Return the (X, Y) coordinate for the center point of the cell that contains the specified text.  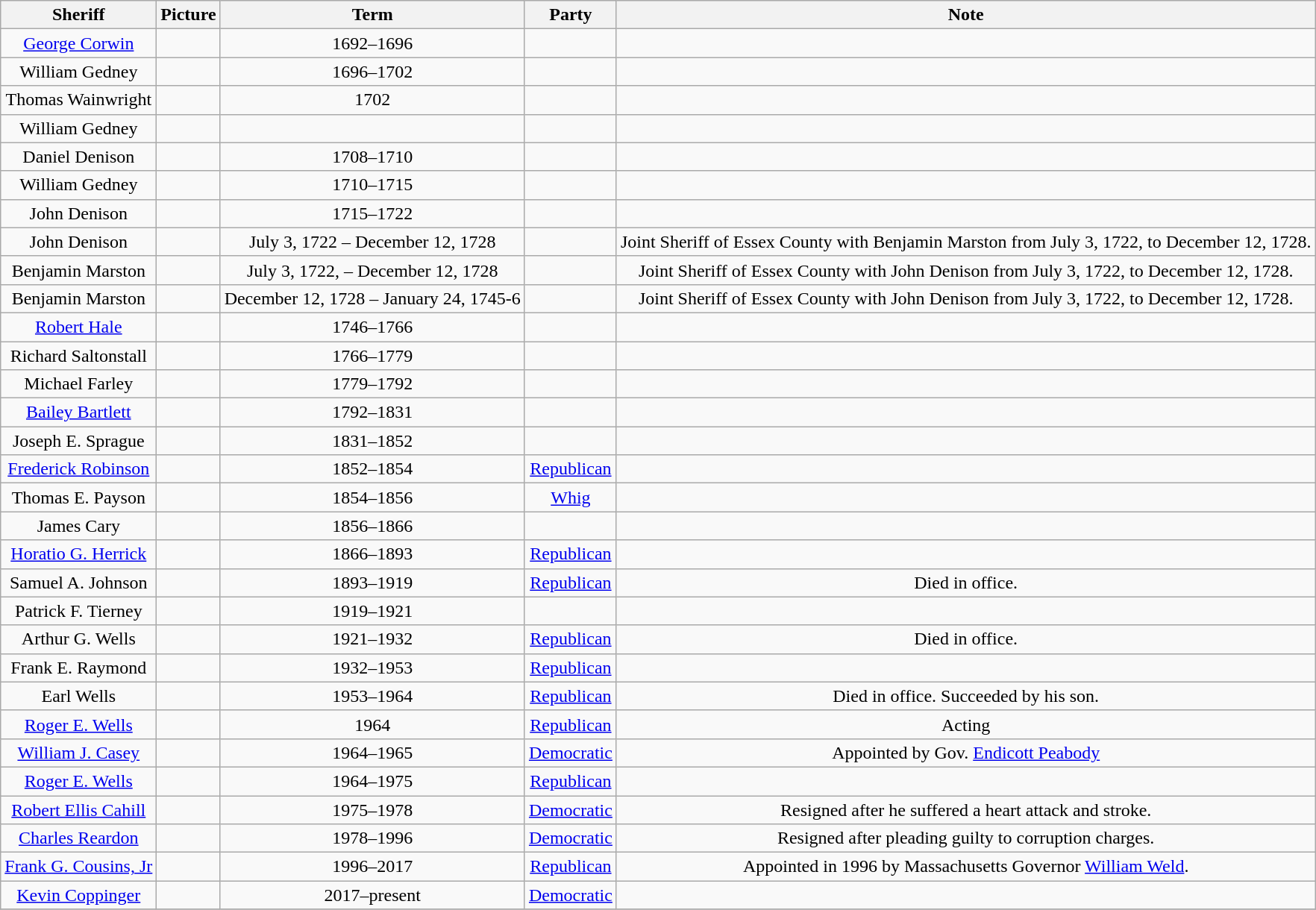
1831–1852 (372, 441)
1866–1893 (372, 554)
1746–1766 (372, 327)
1766–1779 (372, 356)
July 3, 1722 – December 12, 1728 (372, 242)
1692–1696 (372, 43)
Party (570, 15)
1854–1856 (372, 498)
1953–1964 (372, 696)
1710–1715 (372, 185)
1779–1792 (372, 384)
Joint Sheriff of Essex County with Benjamin Marston from July 3, 1722, to December 12, 1728. (965, 242)
Thomas E. Payson (79, 498)
Daniel Denison (79, 157)
Note (965, 15)
1893–1919 (372, 583)
1715–1722 (372, 213)
2017–present (372, 895)
George Corwin (79, 43)
Earl Wells (79, 696)
William J. Casey (79, 753)
Kevin Coppinger (79, 895)
1964–1975 (372, 781)
1852–1854 (372, 469)
Richard Saltonstall (79, 356)
1702 (372, 100)
Picture (188, 15)
Samuel A. Johnson (79, 583)
Whig (570, 498)
1856–1866 (372, 526)
Patrick F. Tierney (79, 611)
Died in office. Succeeded by his son. (965, 696)
Frank G. Cousins, Jr (79, 867)
1975–1978 (372, 809)
Resigned after pleading guilty to corruption charges. (965, 838)
Arthur G. Wells (79, 639)
July 3, 1722, – December 12, 1728 (372, 270)
Sheriff (79, 15)
1696–1702 (372, 72)
1792–1831 (372, 412)
1932–1953 (372, 668)
1921–1932 (372, 639)
Charles Reardon (79, 838)
Appointed by Gov. Endicott Peabody (965, 753)
Appointed in 1996 by Massachusetts Governor William Weld. (965, 867)
1708–1710 (372, 157)
Michael Farley (79, 384)
James Cary (79, 526)
Frank E. Raymond (79, 668)
Robert Hale (79, 327)
Acting (965, 724)
Thomas Wainwright (79, 100)
1964 (372, 724)
Resigned after he suffered a heart attack and stroke. (965, 809)
Joseph E. Sprague (79, 441)
1919–1921 (372, 611)
Frederick Robinson (79, 469)
1978–1996 (372, 838)
Bailey Bartlett (79, 412)
Term (372, 15)
Robert Ellis Cahill (79, 809)
1996–2017 (372, 867)
1964–1965 (372, 753)
December 12, 1728 – January 24, 1745-6 (372, 298)
Horatio G. Herrick (79, 554)
